Identify which cell holds the provided text, then report its (X, Y) central coordinate. 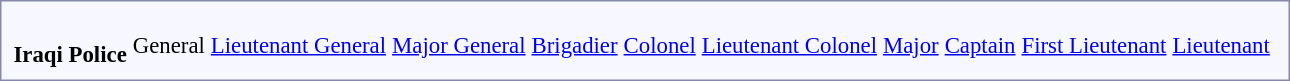
Lieutenant Colonel (789, 44)
First Lieutenant (1094, 44)
Colonel (660, 44)
Lieutenant General (298, 44)
General (168, 44)
Major (910, 44)
Brigadier (574, 44)
Major General (459, 44)
Iraqi Police (70, 40)
Captain (980, 44)
Lieutenant (1221, 44)
